Detect which cell encompasses the target text, then output its (X, Y) center coordinate. 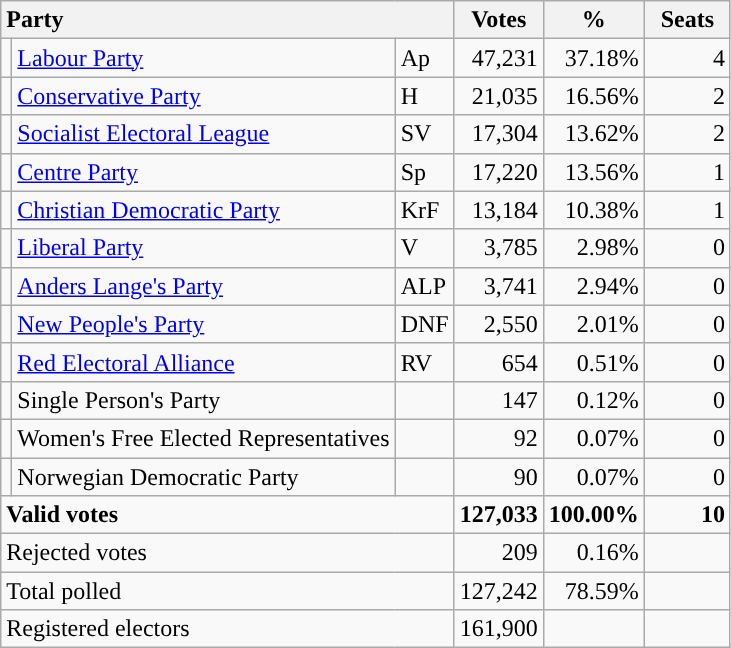
Liberal Party (204, 248)
78.59% (594, 591)
13.62% (594, 134)
127,033 (498, 515)
Ap (424, 58)
Centre Party (204, 172)
Rejected votes (228, 553)
17,220 (498, 172)
3,785 (498, 248)
DNF (424, 324)
Red Electoral Alliance (204, 362)
Anders Lange's Party (204, 286)
KrF (424, 210)
2.01% (594, 324)
0.16% (594, 553)
Christian Democratic Party (204, 210)
Norwegian Democratic Party (204, 477)
127,242 (498, 591)
Total polled (228, 591)
V (424, 248)
17,304 (498, 134)
0.12% (594, 400)
13.56% (594, 172)
Conservative Party (204, 96)
654 (498, 362)
37.18% (594, 58)
13,184 (498, 210)
92 (498, 438)
16.56% (594, 96)
3,741 (498, 286)
Party (228, 20)
161,900 (498, 629)
RV (424, 362)
Valid votes (228, 515)
90 (498, 477)
H (424, 96)
Women's Free Elected Representatives (204, 438)
Votes (498, 20)
Socialist Electoral League (204, 134)
10.38% (594, 210)
New People's Party (204, 324)
% (594, 20)
0.51% (594, 362)
100.00% (594, 515)
10 (687, 515)
209 (498, 553)
Sp (424, 172)
147 (498, 400)
Registered electors (228, 629)
Labour Party (204, 58)
SV (424, 134)
2.98% (594, 248)
21,035 (498, 96)
2,550 (498, 324)
2.94% (594, 286)
Single Person's Party (204, 400)
ALP (424, 286)
47,231 (498, 58)
Seats (687, 20)
4 (687, 58)
